Return [X, Y] of the center of cell containing provided text 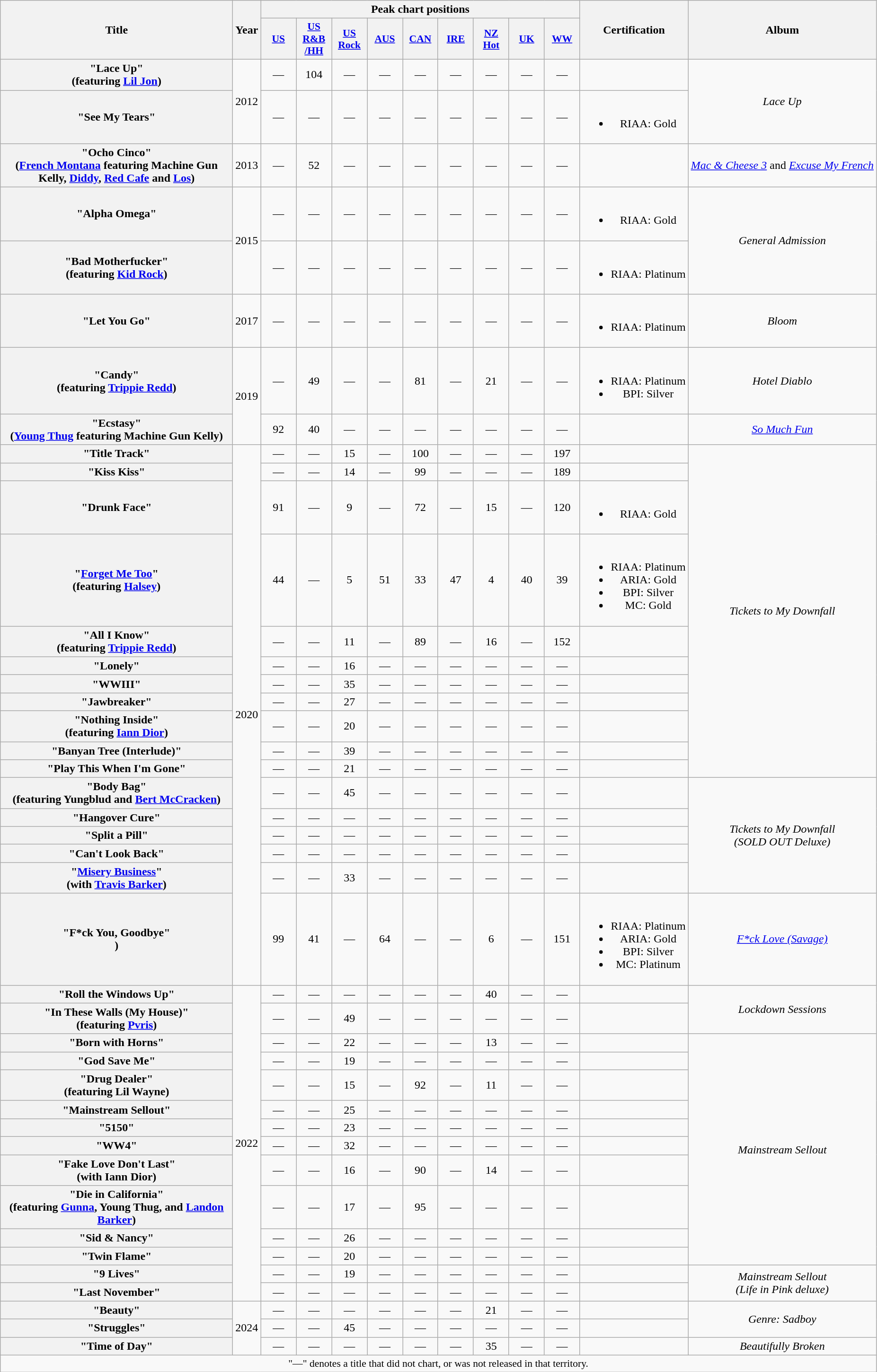
"All I Know"(featuring Trippie Redd) [116, 642]
2020 [247, 715]
51 [385, 580]
89 [420, 642]
100 [420, 454]
81 [420, 381]
"Roll the Windows Up" [116, 994]
91 [278, 507]
"Last November" [116, 1292]
"Die in California" (featuring Gunna, Young Thug, and Landon Barker) [116, 1207]
"See My Tears" [116, 116]
"Jawbreaker" [116, 702]
189 [562, 472]
Mac & Cheese 3 and Excuse My French [782, 166]
Mainstream Sellout [782, 1150]
"Misery Business"(with Travis Barker) [116, 878]
"Nothing Inside"(featuring Iann Dior) [116, 726]
Year [247, 30]
"Kiss Kiss" [116, 472]
120 [562, 507]
151 [562, 939]
So Much Fun [782, 430]
F*ck Love (Savage) [782, 939]
"Bad Motherfucker"(featuring Kid Rock) [116, 268]
197 [562, 454]
Tickets to My Downfall(SOLD OUT Deluxe) [782, 836]
"Lonely" [116, 666]
Genre: Sadboy [782, 1319]
Lockdown Sessions [782, 1010]
"F*ck You, Goodbye") [116, 939]
90 [420, 1170]
"Can't Look Back" [116, 853]
Beautifully Broken [782, 1346]
104 [314, 75]
RIAA: PlatinumBPI: Silver [634, 381]
"Fake Love Don't Last" (with Iann Dior) [116, 1170]
Mainstream Sellout(Life in Pink deluxe) [782, 1283]
"Alpha Omega" [116, 214]
"Lace Up"(featuring Lil Jon) [116, 75]
26 [349, 1238]
"WWIII" [116, 684]
"Sid & Nancy" [116, 1238]
"Drunk Face" [116, 507]
NZHot [491, 39]
US [278, 39]
RIAA: PlatinumARIA: GoldBPI: SilverMC: Platinum [634, 939]
Album [782, 30]
Title [116, 30]
41 [314, 939]
"Forget Me Too"(featuring Halsey) [116, 580]
152 [562, 642]
17 [349, 1207]
32 [349, 1145]
RIAA: PlatinumARIA: GoldBPI: SilverMC: Gold [634, 580]
72 [420, 507]
"9 Lives" [116, 1274]
"Drug Dealer" (featuring Lil Wayne) [116, 1085]
9 [349, 507]
64 [385, 939]
"WW4" [116, 1145]
"Beauty" [116, 1310]
95 [420, 1207]
USRock [349, 39]
47 [455, 580]
23 [349, 1127]
"In These Walls (My House)" (featuring Pvris) [116, 1018]
"Time of Day" [116, 1346]
CAN [420, 39]
Lace Up [782, 101]
"God Save Me" [116, 1061]
44 [278, 580]
2017 [247, 321]
"Ocho Cinco"(French Montana featuring Machine Gun Kelly, Diddy, Red Cafe and Los) [116, 166]
52 [314, 166]
"Split a Pill" [116, 836]
2015 [247, 241]
5 [349, 580]
AUS [385, 39]
"Ecstasy"(Young Thug featuring Machine Gun Kelly) [116, 430]
WW [562, 39]
"Mainstream Sellout" [116, 1109]
2013 [247, 166]
Tickets to My Downfall [782, 611]
"Struggles" [116, 1328]
2012 [247, 101]
27 [349, 702]
"Title Track" [116, 454]
"Twin Flame" [116, 1256]
"Candy"(featuring Trippie Redd) [116, 381]
"Let You Go" [116, 321]
2019 [247, 396]
"Born with Horns" [116, 1043]
13 [491, 1043]
"Hangover Cure" [116, 818]
2024 [247, 1328]
6 [491, 939]
IRE [455, 39]
"Banyan Tree (Interlude)" [116, 751]
4 [491, 580]
Hotel Diablo [782, 381]
Bloom [782, 321]
"Body Bag"(featuring Yungblud and Bert McCracken) [116, 793]
"Play This When I'm Gone" [116, 769]
Peak chart positions [420, 9]
General Admission [782, 241]
2022 [247, 1143]
22 [349, 1043]
Certification [634, 30]
25 [349, 1109]
"—" denotes a title that did not chart, or was not released in that territory. [438, 1363]
UK [526, 39]
USR&B/HH [314, 39]
"5150" [116, 1127]
